Determine the (X, Y) coordinate at the center of the cell enclosing the given text.  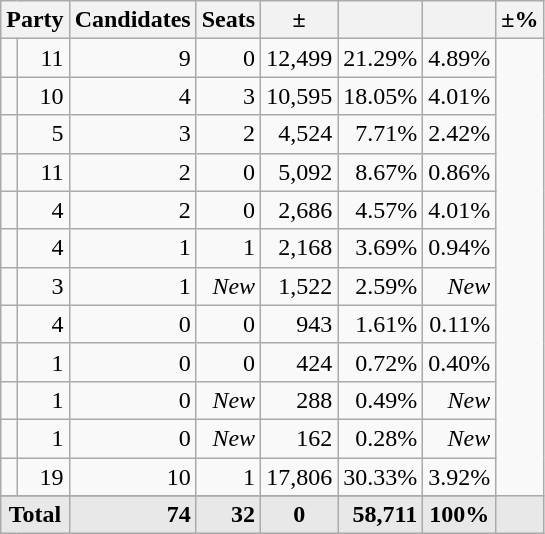
2,168 (300, 248)
7.71% (380, 134)
1.61% (380, 324)
10,595 (300, 96)
58,711 (380, 515)
±% (520, 20)
8.67% (380, 172)
0.86% (460, 172)
943 (300, 324)
0.11% (460, 324)
5,092 (300, 172)
4.89% (460, 58)
17,806 (300, 477)
0.72% (380, 362)
3.69% (380, 248)
3.92% (460, 477)
288 (300, 400)
± (300, 20)
4.57% (380, 210)
9 (132, 58)
74 (132, 515)
2.42% (460, 134)
Total (35, 515)
21.29% (380, 58)
32 (228, 515)
18.05% (380, 96)
0.28% (380, 438)
Party (35, 20)
0.40% (460, 362)
4,524 (300, 134)
2,686 (300, 210)
Seats (228, 20)
5 (43, 134)
Candidates (132, 20)
1,522 (300, 286)
0.94% (460, 248)
2.59% (380, 286)
12,499 (300, 58)
424 (300, 362)
0.49% (380, 400)
100% (460, 515)
19 (43, 477)
30.33% (380, 477)
162 (300, 438)
